Determine the (x, y) coordinate at the center of the cell enclosing the given text.  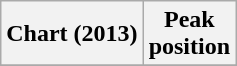
Chart (2013) (72, 34)
Peakposition (189, 34)
